Extract the (X, Y) coordinate from the center of the cell holding the provided text.  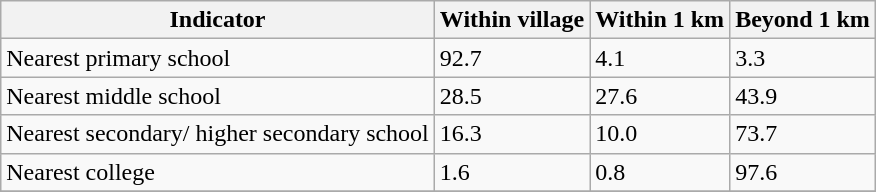
92.7 (512, 58)
43.9 (803, 96)
Beyond 1 km (803, 20)
Nearest middle school (218, 96)
Within 1 km (660, 20)
73.7 (803, 134)
Nearest secondary/ higher secondary school (218, 134)
27.6 (660, 96)
10.0 (660, 134)
0.8 (660, 172)
3.3 (803, 58)
1.6 (512, 172)
28.5 (512, 96)
Within village (512, 20)
Nearest college (218, 172)
16.3 (512, 134)
97.6 (803, 172)
Nearest primary school (218, 58)
4.1 (660, 58)
Indicator (218, 20)
